Find where the given text appears and provide that cell's center as [x, y] coordinate. 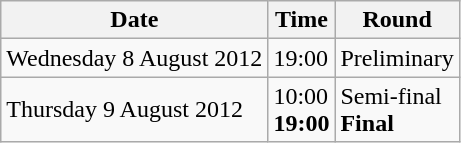
Preliminary [397, 58]
Thursday 9 August 2012 [134, 110]
19:00 [302, 58]
Wednesday 8 August 2012 [134, 58]
Time [302, 20]
Date [134, 20]
Round [397, 20]
10:0019:00 [302, 110]
Semi-finalFinal [397, 110]
